From the cell containing the given text, extract its center point as (x, y) coordinate. 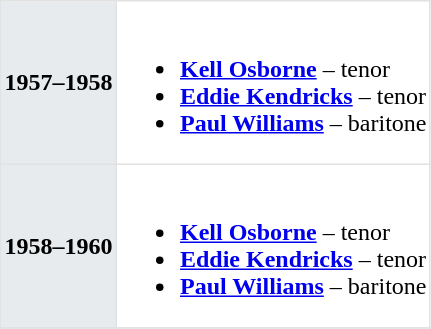
1958–1960 (59, 246)
1957–1958 (59, 83)
